Scan for the cell matching the given text and deliver its (X, Y) coordinate at center. 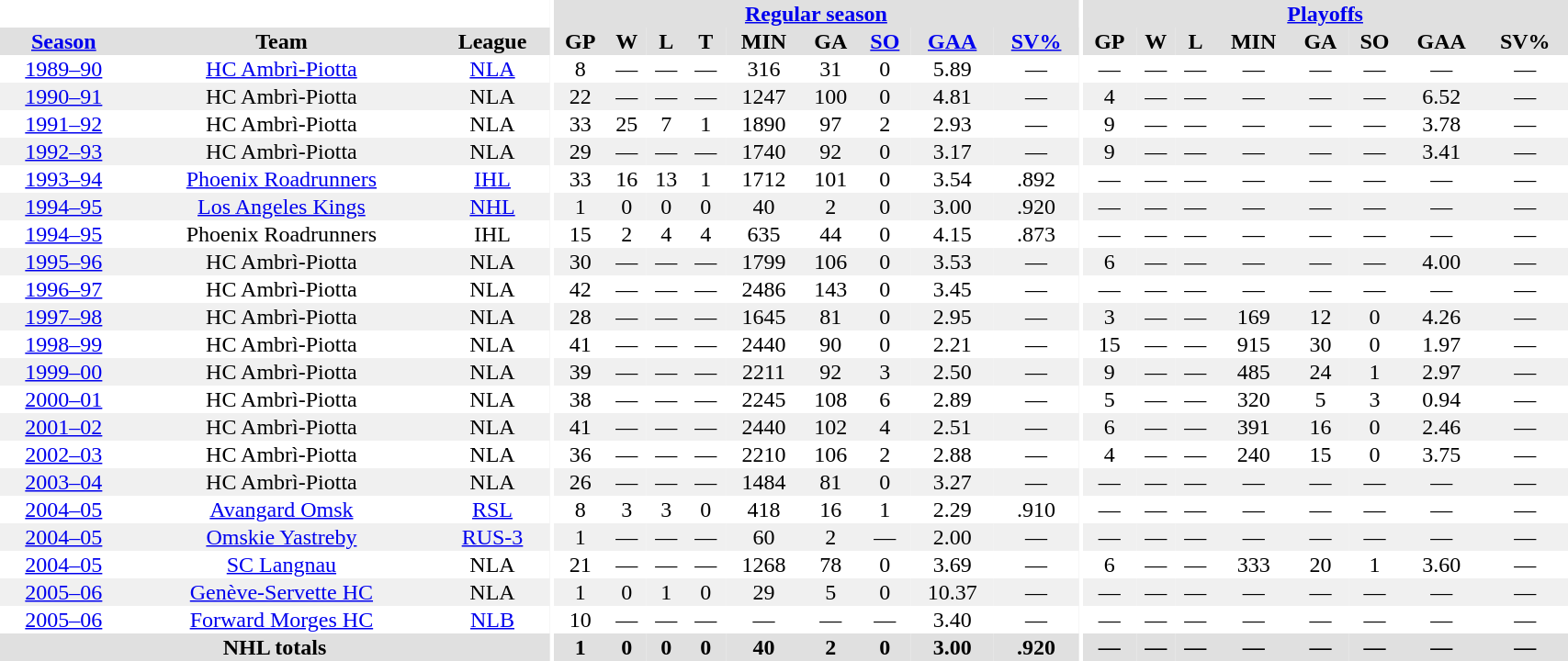
Los Angeles Kings (281, 207)
44 (830, 234)
2210 (764, 454)
RUS-3 (492, 537)
100 (830, 96)
3.60 (1441, 565)
NLB (492, 620)
1989–90 (64, 69)
2000–01 (64, 399)
108 (830, 399)
60 (764, 537)
169 (1253, 317)
3.75 (1441, 454)
RSL (492, 510)
320 (1253, 399)
T (705, 41)
10.37 (952, 592)
1890 (764, 124)
1993–94 (64, 179)
NHL totals (275, 647)
5.89 (952, 69)
2.88 (952, 454)
2.95 (952, 317)
42 (581, 289)
31 (830, 69)
Regular season (816, 14)
1992–93 (64, 151)
24 (1320, 372)
240 (1253, 454)
3.41 (1441, 151)
2003–04 (64, 482)
1247 (764, 96)
2.50 (952, 372)
1740 (764, 151)
3.27 (952, 482)
2245 (764, 399)
316 (764, 69)
4.81 (952, 96)
1991–92 (64, 124)
2.46 (1441, 427)
0.94 (1441, 399)
39 (581, 372)
635 (764, 234)
3.54 (952, 179)
Team (281, 41)
1645 (764, 317)
.873 (1036, 234)
97 (830, 124)
6.52 (1441, 96)
485 (1253, 372)
League (492, 41)
2.21 (952, 344)
22 (581, 96)
143 (830, 289)
Season (64, 41)
2211 (764, 372)
2.00 (952, 537)
Avangard Omsk (281, 510)
1712 (764, 179)
101 (830, 179)
28 (581, 317)
2001–02 (64, 427)
10 (581, 620)
102 (830, 427)
2.51 (952, 427)
1995–96 (64, 262)
4.00 (1441, 262)
NHL (492, 207)
391 (1253, 427)
2002–03 (64, 454)
90 (830, 344)
1484 (764, 482)
Forward Morges HC (281, 620)
Genève-Servette HC (281, 592)
1996–97 (64, 289)
12 (1320, 317)
20 (1320, 565)
1998–99 (64, 344)
.892 (1036, 179)
.910 (1036, 510)
2.29 (952, 510)
38 (581, 399)
3.69 (952, 565)
7 (667, 124)
78 (830, 565)
3.78 (1441, 124)
3.40 (952, 620)
13 (667, 179)
3.45 (952, 289)
2486 (764, 289)
333 (1253, 565)
3.53 (952, 262)
2.89 (952, 399)
418 (764, 510)
Omskie Yastreby (281, 537)
2.97 (1441, 372)
26 (581, 482)
1799 (764, 262)
Playoffs (1325, 14)
1990–91 (64, 96)
2.93 (952, 124)
4.26 (1441, 317)
1268 (764, 565)
4.15 (952, 234)
21 (581, 565)
36 (581, 454)
SC Langnau (281, 565)
25 (626, 124)
1999–00 (64, 372)
1997–98 (64, 317)
3.17 (952, 151)
915 (1253, 344)
1.97 (1441, 344)
